For the text-containing cell, return its midpoint in (x, y) coordinate format. 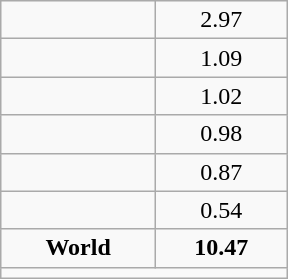
0.98 (221, 134)
2.97 (221, 20)
1.02 (221, 96)
0.87 (221, 172)
1.09 (221, 58)
10.47 (221, 248)
World (78, 248)
0.54 (221, 210)
